Pinpoint the cell where the given text exists, returning its [x, y] midpoint coordinate. 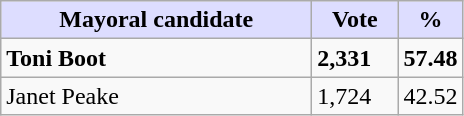
Vote [355, 20]
Toni Boot [156, 58]
% [430, 20]
2,331 [355, 58]
42.52 [430, 96]
Janet Peake [156, 96]
1,724 [355, 96]
Mayoral candidate [156, 20]
57.48 [430, 58]
